Provide the [x, y] coordinate of the cell's center where the given text is located.  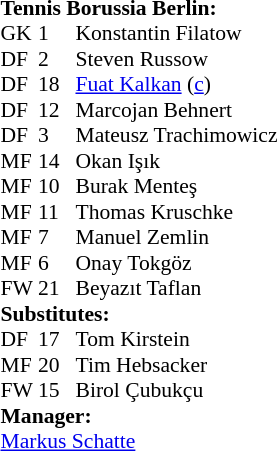
3 [57, 135]
10 [57, 187]
17 [57, 339]
14 [57, 161]
2 [57, 59]
18 [57, 85]
Konstantin Filatow [176, 33]
Burak Menteş [176, 187]
21 [57, 289]
Tom Kirstein [176, 339]
Okan Işık [176, 161]
Mateusz Trachimowicz [176, 135]
Fuat Kalkan (c) [176, 85]
Marcojan Behnert [176, 110]
Manuel Zemlin [176, 237]
7 [57, 237]
20 [57, 365]
15 [57, 391]
Tim Hebsacker [176, 365]
GK [19, 33]
Birol Çubukçu [176, 391]
Thomas Kruschke [176, 212]
Substitutes: [138, 314]
12 [57, 110]
Beyazıt Taflan [176, 289]
11 [57, 212]
Onay Tokgöz [176, 263]
Manager: [138, 416]
1 [57, 33]
6 [57, 263]
Steven Russow [176, 59]
